Determine the [x, y] coordinate at the center of the cell enclosing the given text.  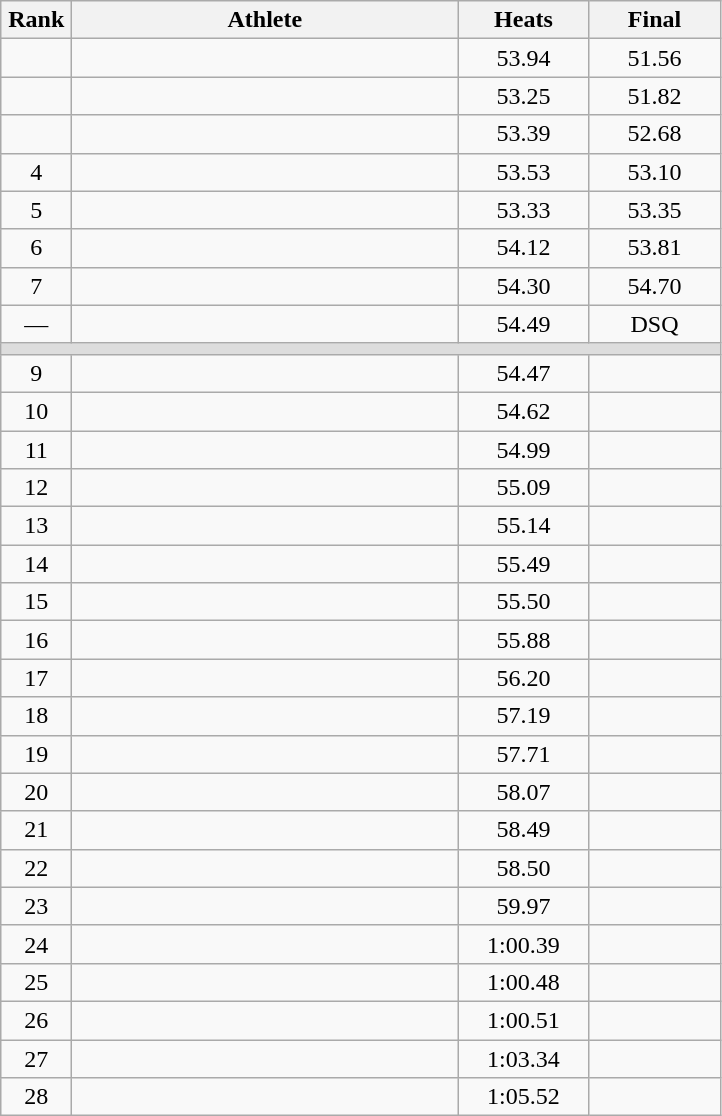
Heats [524, 20]
1:00.39 [524, 944]
10 [36, 411]
52.68 [654, 134]
20 [36, 792]
27 [36, 1059]
54.70 [654, 286]
51.82 [654, 96]
53.25 [524, 96]
16 [36, 640]
1:05.52 [524, 1097]
55.09 [524, 488]
54.99 [524, 449]
15 [36, 602]
55.49 [524, 564]
Final [654, 20]
58.07 [524, 792]
53.35 [654, 210]
54.49 [524, 324]
54.12 [524, 248]
Rank [36, 20]
57.71 [524, 754]
25 [36, 982]
51.56 [654, 58]
13 [36, 526]
14 [36, 564]
54.62 [524, 411]
53.10 [654, 172]
59.97 [524, 906]
55.50 [524, 602]
5 [36, 210]
53.39 [524, 134]
6 [36, 248]
DSQ [654, 324]
58.49 [524, 830]
9 [36, 373]
54.47 [524, 373]
18 [36, 716]
54.30 [524, 286]
1:00.51 [524, 1020]
58.50 [524, 868]
4 [36, 172]
22 [36, 868]
1:03.34 [524, 1059]
56.20 [524, 678]
7 [36, 286]
57.19 [524, 716]
11 [36, 449]
53.33 [524, 210]
26 [36, 1020]
24 [36, 944]
28 [36, 1097]
— [36, 324]
55.88 [524, 640]
1:00.48 [524, 982]
23 [36, 906]
53.81 [654, 248]
19 [36, 754]
53.53 [524, 172]
53.94 [524, 58]
12 [36, 488]
17 [36, 678]
21 [36, 830]
Athlete [265, 20]
55.14 [524, 526]
